Return (X, Y) of the center of cell containing provided text 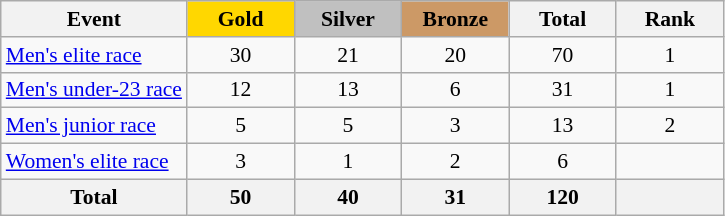
Rank (670, 19)
20 (456, 55)
70 (562, 55)
Men's elite race (94, 55)
50 (240, 197)
Event (94, 19)
40 (348, 197)
Women's elite race (94, 162)
Bronze (456, 19)
Men's junior race (94, 126)
Silver (348, 19)
Gold (240, 19)
21 (348, 55)
Men's under-23 race (94, 90)
30 (240, 55)
120 (562, 197)
12 (240, 90)
